Search for the cell housing the specified text and yield its (X, Y) center coordinate. 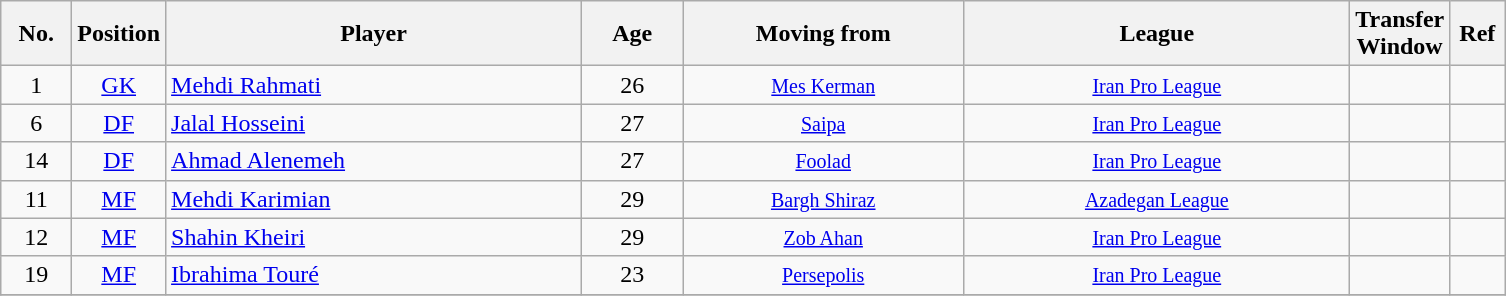
Ibrahima Touré (374, 275)
No. (36, 34)
11 (36, 199)
Player (374, 34)
19 (36, 275)
Jalal Hosseini (374, 123)
Age (632, 34)
Mehdi Karimian (374, 199)
Persepolis (824, 275)
Bargh Shiraz (824, 199)
1 (36, 85)
Transfer Window (1400, 34)
Shahin Kheiri (374, 237)
Zob Ahan (824, 237)
Foolad (824, 161)
26 (632, 85)
12 (36, 237)
Moving from (824, 34)
GK (119, 85)
23 (632, 275)
Saipa (824, 123)
Ahmad Alenemeh (374, 161)
Mes Kerman (824, 85)
14 (36, 161)
Azadegan League (1157, 199)
League (1157, 34)
Ref (1477, 34)
Position (119, 34)
6 (36, 123)
Mehdi Rahmati (374, 85)
